Capture the cell that displays the provided text and extract its (X, Y) central coordinate. 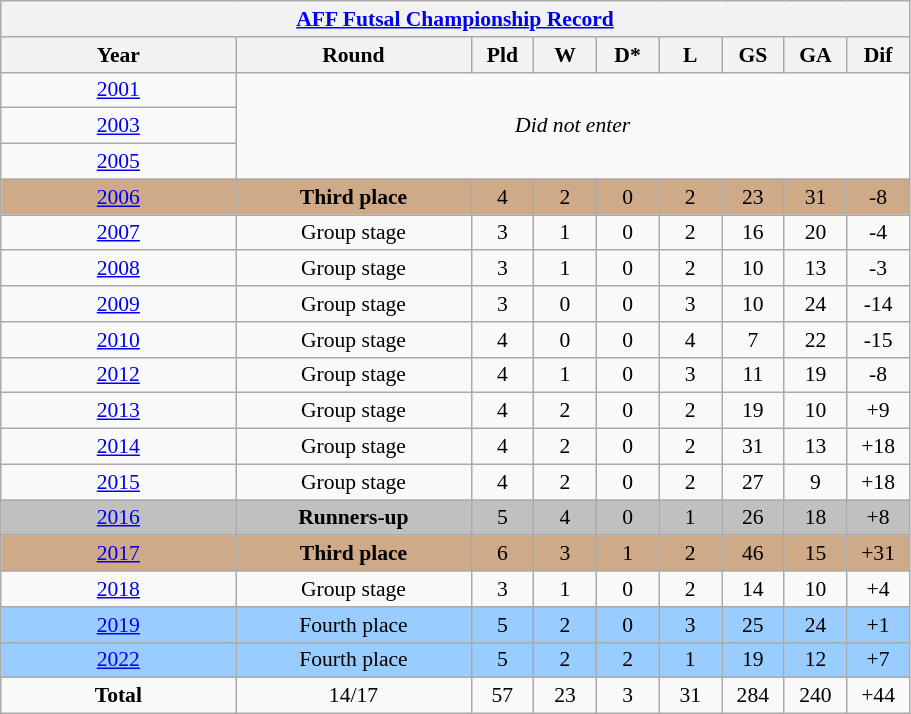
2013 (118, 411)
+8 (878, 518)
20 (816, 233)
2018 (118, 589)
2005 (118, 162)
Round (354, 55)
+44 (878, 696)
26 (754, 518)
2012 (118, 375)
240 (816, 696)
2016 (118, 518)
Runners-up (354, 518)
-15 (878, 340)
2008 (118, 269)
7 (754, 340)
2017 (118, 554)
D* (628, 55)
2019 (118, 625)
GS (754, 55)
2015 (118, 482)
AFF Futsal Championship Record (456, 19)
W (566, 55)
Total (118, 696)
Dif (878, 55)
+1 (878, 625)
22 (816, 340)
284 (754, 696)
11 (754, 375)
2010 (118, 340)
Did not enter (573, 126)
57 (502, 696)
2014 (118, 447)
+4 (878, 589)
-14 (878, 304)
14 (754, 589)
9 (816, 482)
2007 (118, 233)
18 (816, 518)
46 (754, 554)
GA (816, 55)
-4 (878, 233)
+31 (878, 554)
L (690, 55)
-3 (878, 269)
16 (754, 233)
2009 (118, 304)
2022 (118, 660)
14/17 (354, 696)
Pld (502, 55)
Year (118, 55)
+9 (878, 411)
2001 (118, 90)
27 (754, 482)
2003 (118, 126)
2006 (118, 197)
15 (816, 554)
12 (816, 660)
25 (754, 625)
6 (502, 554)
+7 (878, 660)
